Pinpoint the cell where the given text exists, returning its (x, y) midpoint coordinate. 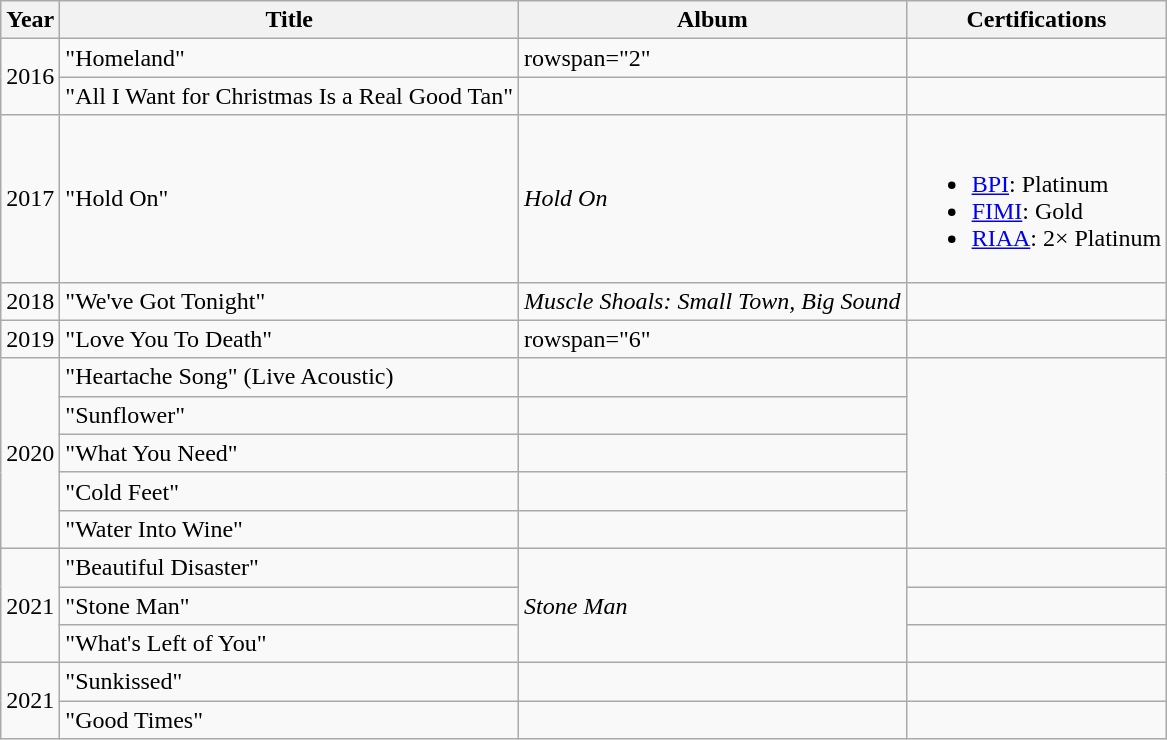
2019 (30, 339)
"Hold On" (290, 198)
"Sunkissed" (290, 682)
"Stone Man" (290, 605)
2017 (30, 198)
Muscle Shoals: Small Town, Big Sound (713, 301)
"Homeland" (290, 58)
Album (713, 20)
Hold On (713, 198)
BPI: PlatinumFIMI: GoldRIAA: 2× Platinum (1036, 198)
Certifications (1036, 20)
Title (290, 20)
"All I Want for Christmas Is a Real Good Tan" (290, 96)
Year (30, 20)
"Water Into Wine" (290, 529)
"Cold Feet" (290, 491)
"Good Times" (290, 720)
2020 (30, 453)
"What's Left of You" (290, 644)
"Love You To Death" (290, 339)
2018 (30, 301)
"Beautiful Disaster" (290, 567)
2016 (30, 77)
"Sunflower" (290, 415)
rowspan="6" (713, 339)
"We've Got Tonight" (290, 301)
"What You Need" (290, 453)
rowspan="2" (713, 58)
Stone Man (713, 605)
"Heartache Song" (Live Acoustic) (290, 377)
